Find where the given text appears and provide that cell's center as [X, Y] coordinate. 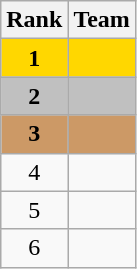
Team [102, 20]
2 [34, 96]
3 [34, 134]
Rank [34, 20]
5 [34, 210]
1 [34, 58]
4 [34, 172]
6 [34, 248]
